Return (X, Y) of the center of cell containing provided text 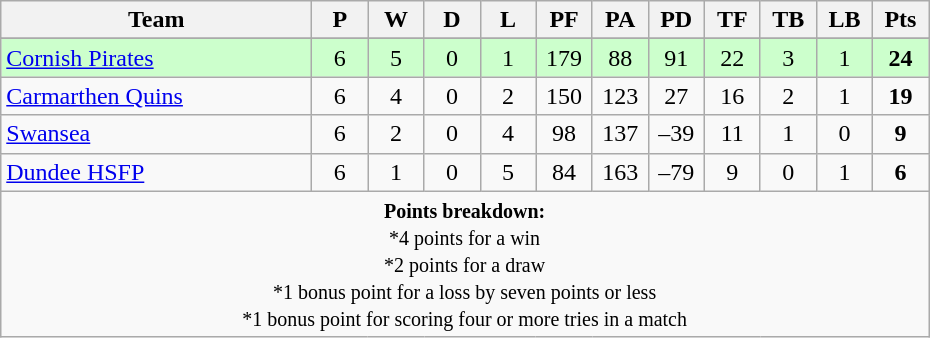
163 (620, 172)
84 (564, 172)
11 (732, 134)
–79 (676, 172)
88 (620, 58)
LB (844, 20)
–39 (676, 134)
PF (564, 20)
98 (564, 134)
123 (620, 96)
137 (620, 134)
PA (620, 20)
D (452, 20)
24 (900, 58)
91 (676, 58)
Pts (900, 20)
19 (900, 96)
150 (564, 96)
16 (732, 96)
Dundee HSFP (156, 172)
TF (732, 20)
Team (156, 20)
Carmarthen Quins (156, 96)
TB (788, 20)
Swansea (156, 134)
W (396, 20)
3 (788, 58)
27 (676, 96)
179 (564, 58)
PD (676, 20)
22 (732, 58)
P (340, 20)
Cornish Pirates (156, 58)
L (508, 20)
